Identify which cell holds the provided text, then report its [x, y] central coordinate. 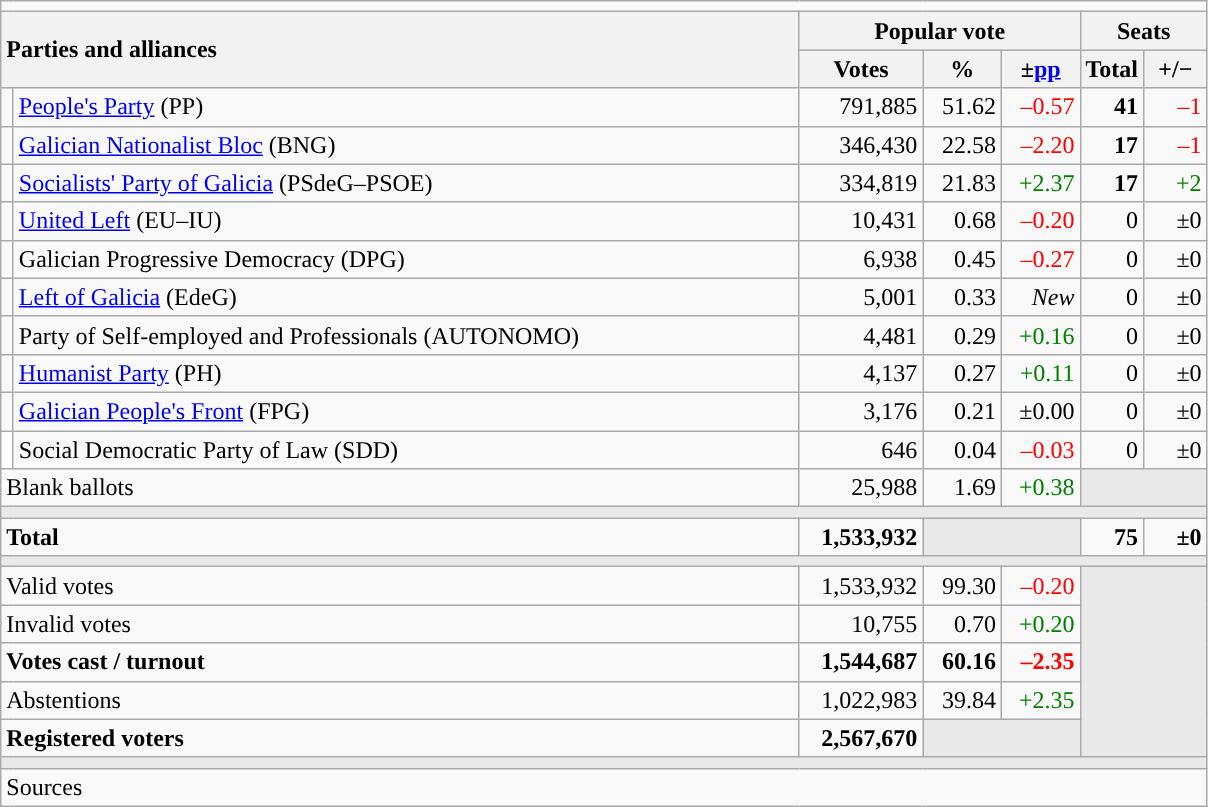
Abstentions [400, 700]
Blank ballots [400, 488]
Popular vote [940, 31]
346,430 [861, 145]
–0.03 [1040, 449]
–2.35 [1040, 662]
–0.57 [1040, 107]
Left of Galicia (EdeG) [406, 297]
75 [1112, 537]
0.70 [962, 624]
Socialists' Party of Galicia (PSdeG–PSOE) [406, 183]
Parties and alliances [400, 50]
Galician People's Front (FPG) [406, 411]
Registered voters [400, 738]
3,176 [861, 411]
% [962, 69]
10,755 [861, 624]
60.16 [962, 662]
Party of Self-employed and Professionals (AUTONOMO) [406, 335]
Sources [604, 787]
United Left (EU–IU) [406, 221]
Seats [1144, 31]
+/− [1176, 69]
Galician Progressive Democracy (DPG) [406, 259]
+0.38 [1040, 488]
Votes cast / turnout [400, 662]
51.62 [962, 107]
22.58 [962, 145]
6,938 [861, 259]
21.83 [962, 183]
41 [1112, 107]
0.29 [962, 335]
People's Party (PP) [406, 107]
1.69 [962, 488]
±pp [1040, 69]
1,544,687 [861, 662]
Social Democratic Party of Law (SDD) [406, 449]
Valid votes [400, 586]
25,988 [861, 488]
4,137 [861, 373]
±0.00 [1040, 411]
10,431 [861, 221]
0.21 [962, 411]
0.68 [962, 221]
0.04 [962, 449]
+0.11 [1040, 373]
Votes [861, 69]
Galician Nationalist Bloc (BNG) [406, 145]
791,885 [861, 107]
99.30 [962, 586]
0.45 [962, 259]
1,022,983 [861, 700]
4,481 [861, 335]
+2.35 [1040, 700]
0.33 [962, 297]
0.27 [962, 373]
+2.37 [1040, 183]
+0.16 [1040, 335]
39.84 [962, 700]
334,819 [861, 183]
2,567,670 [861, 738]
646 [861, 449]
–2.20 [1040, 145]
–0.27 [1040, 259]
Invalid votes [400, 624]
New [1040, 297]
+2 [1176, 183]
Humanist Party (PH) [406, 373]
+0.20 [1040, 624]
5,001 [861, 297]
